Detect which cell encompasses the target text, then output its (X, Y) center coordinate. 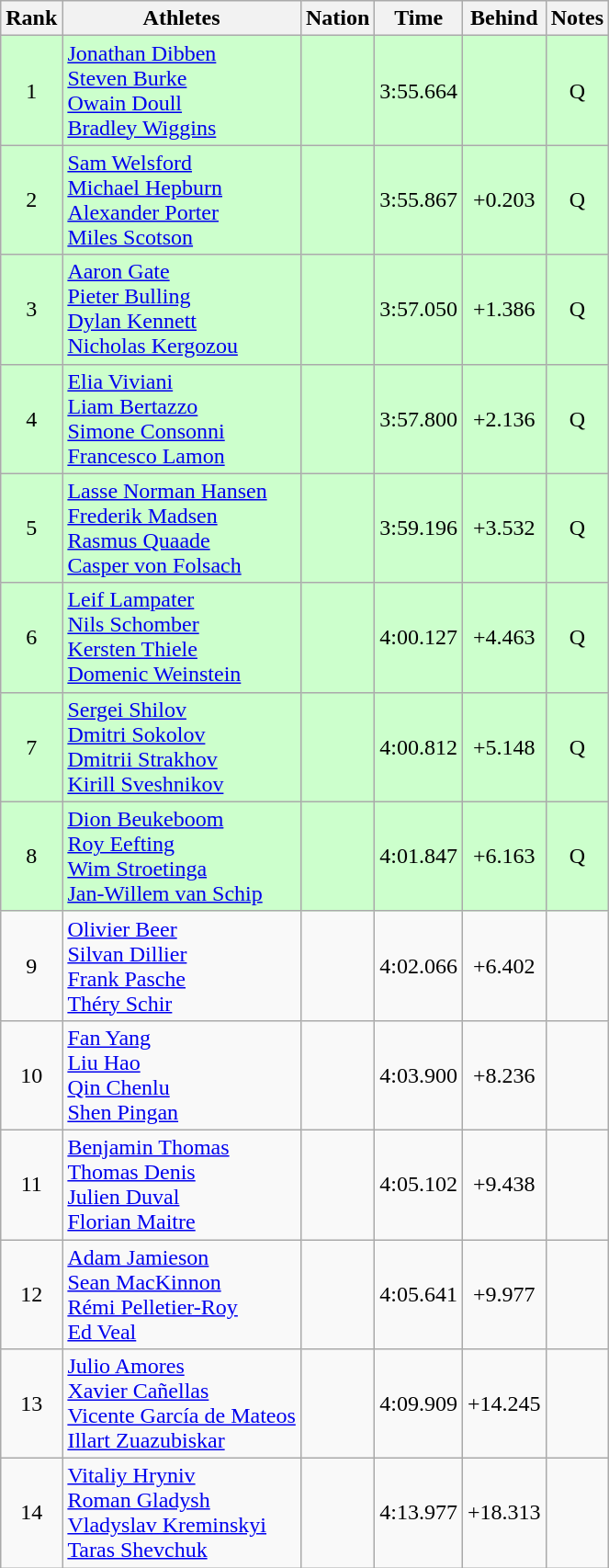
+4.463 (505, 638)
1 (31, 90)
7 (31, 746)
+2.136 (505, 419)
+3.532 (505, 528)
12 (31, 1294)
4:00.812 (419, 746)
+8.236 (505, 1075)
Dion BeukeboomRoy EeftingWim StroetingaJan-Willem van Schip (182, 857)
+18.313 (505, 1513)
3:57.050 (419, 309)
4:02.066 (419, 965)
11 (31, 1184)
6 (31, 638)
Vitaliy HrynivRoman GladyshVladyslav KreminskyiTaras Shevchuk (182, 1513)
+9.438 (505, 1184)
Olivier BeerSilvan DillierFrank PascheThéry Schir (182, 965)
14 (31, 1513)
+14.245 (505, 1404)
3:55.867 (419, 200)
+1.386 (505, 309)
Sam WelsfordMichael HepburnAlexander PorterMiles Scotson (182, 200)
Rank (31, 18)
Notes (577, 18)
Aaron GatePieter BullingDylan KennettNicholas Kergozou (182, 309)
Time (419, 18)
Nation (337, 18)
Sergei ShilovDmitri SokolovDmitrii StrakhovKirill Sveshnikov (182, 746)
10 (31, 1075)
4:01.847 (419, 857)
Elia VivianiLiam BertazzoSimone ConsonniFrancesco Lamon (182, 419)
4:13.977 (419, 1513)
Julio AmoresXavier CañellasVicente García de MateosIllart Zuazubiskar (182, 1404)
4:03.900 (419, 1075)
8 (31, 857)
4 (31, 419)
13 (31, 1404)
5 (31, 528)
9 (31, 965)
Jonathan DibbenSteven BurkeOwain DoullBradley Wiggins (182, 90)
3:57.800 (419, 419)
Benjamin ThomasThomas DenisJulien DuvalFlorian Maitre (182, 1184)
2 (31, 200)
+6.163 (505, 857)
Behind (505, 18)
Athletes (182, 18)
4:09.909 (419, 1404)
+5.148 (505, 746)
+0.203 (505, 200)
Adam JamiesonSean MacKinnonRémi Pelletier-RoyEd Veal (182, 1294)
Fan YangLiu HaoQin ChenluShen Pingan (182, 1075)
4:05.102 (419, 1184)
Lasse Norman HansenFrederik MadsenRasmus QuaadeCasper von Folsach (182, 528)
3:55.664 (419, 90)
Leif LampaterNils SchomberKersten ThieleDomenic Weinstein (182, 638)
4:05.641 (419, 1294)
+9.977 (505, 1294)
3:59.196 (419, 528)
3 (31, 309)
4:00.127 (419, 638)
+6.402 (505, 965)
